Capture the cell that displays the provided text and extract its (x, y) central coordinate. 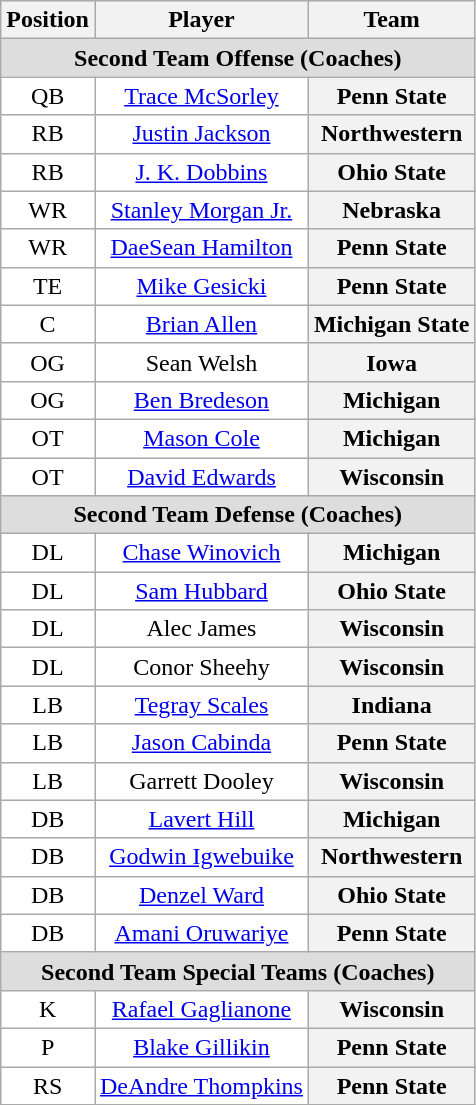
Player (201, 20)
Michigan State (391, 324)
Iowa (391, 362)
Mason Cole (201, 438)
Nebraska (391, 210)
Denzel Ward (201, 895)
Trace McSorley (201, 96)
DaeSean Hamilton (201, 248)
Conor Sheehy (201, 667)
Rafael Gaglianone (201, 1009)
C (48, 324)
P (48, 1047)
Alec James (201, 629)
Justin Jackson (201, 134)
QB (48, 96)
Team (391, 20)
J. K. Dobbins (201, 172)
RS (48, 1085)
Jason Cabinda (201, 743)
Position (48, 20)
Blake Gillikin (201, 1047)
Brian Allen (201, 324)
Tegray Scales (201, 705)
Second Team Defense (Coaches) (238, 515)
Stanley Morgan Jr. (201, 210)
Amani Oruwariye (201, 933)
David Edwards (201, 477)
TE (48, 286)
Second Team Special Teams (Coaches) (238, 971)
Sam Hubbard (201, 591)
Chase Winovich (201, 553)
Lavert Hill (201, 819)
K (48, 1009)
Garrett Dooley (201, 781)
Second Team Offense (Coaches) (238, 58)
Mike Gesicki (201, 286)
Godwin Igwebuike (201, 857)
DeAndre Thompkins (201, 1085)
Sean Welsh (201, 362)
Ben Bredeson (201, 400)
Indiana (391, 705)
